Return the [X, Y] coordinate for the center point of the cell that contains the specified text.  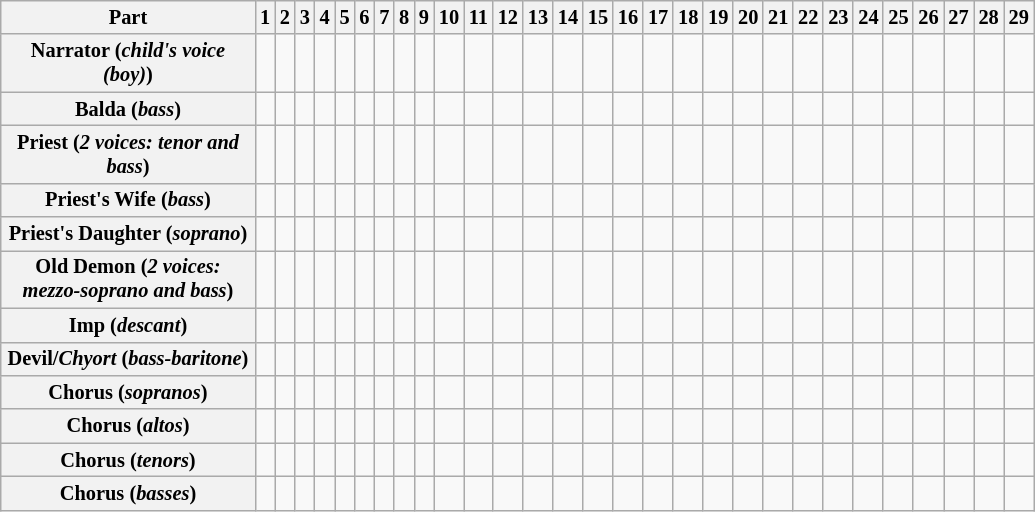
3 [305, 17]
Balda (bass) [128, 109]
9 [424, 17]
Chorus (sopranos) [128, 392]
27 [959, 17]
23 [838, 17]
12 [508, 17]
Chorus (tenors) [128, 460]
Narrator (child's voice (boy)) [128, 63]
17 [658, 17]
Chorus (altos) [128, 426]
14 [568, 17]
7 [384, 17]
19 [718, 17]
2 [285, 17]
Part [128, 17]
16 [628, 17]
10 [449, 17]
28 [989, 17]
21 [778, 17]
4 [325, 17]
1 [265, 17]
6 [364, 17]
26 [928, 17]
22 [808, 17]
29 [1019, 17]
20 [748, 17]
Chorus (basses) [128, 493]
25 [898, 17]
5 [345, 17]
24 [868, 17]
11 [478, 17]
15 [598, 17]
18 [688, 17]
8 [404, 17]
Old Demon (2 voices: mezzo-soprano and bass) [128, 279]
Imp (descant) [128, 325]
13 [538, 17]
Priest's Wife (bass) [128, 200]
Priest's Daughter (soprano) [128, 234]
Devil/Chyort (bass-baritone) [128, 359]
Priest (2 voices: tenor and bass) [128, 154]
